Scan for the cell matching the given text and deliver its [x, y] coordinate at center. 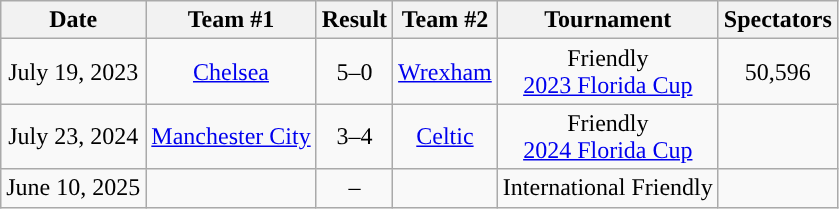
Celtic [446, 136]
Manchester City [231, 136]
Friendly2024 Florida Cup [608, 136]
5–0 [354, 72]
July 23, 2024 [74, 136]
July 19, 2023 [74, 72]
Tournament [608, 20]
Date [74, 20]
June 10, 2025 [74, 188]
Wrexham [446, 72]
Friendly2023 Florida Cup [608, 72]
Spectators [778, 20]
Team #2 [446, 20]
Result [354, 20]
3–4 [354, 136]
International Friendly [608, 188]
Chelsea [231, 72]
50,596 [778, 72]
– [354, 188]
Team #1 [231, 20]
